Search for the cell housing the specified text and yield its [X, Y] center coordinate. 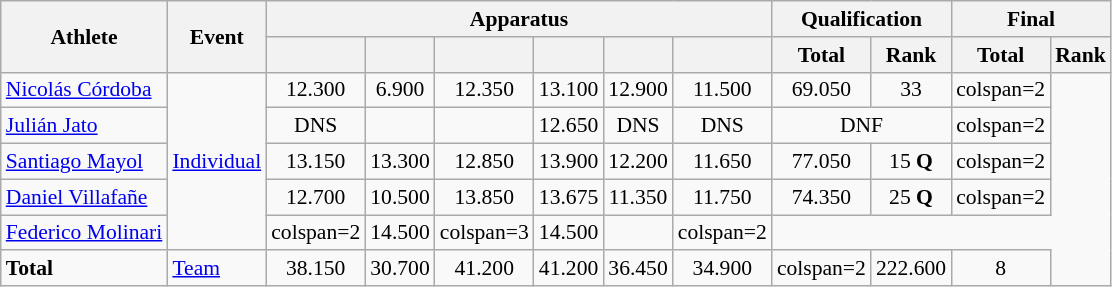
69.050 [822, 90]
11.750 [722, 197]
Santiago Mayol [84, 162]
Team [216, 269]
13.850 [484, 197]
13.100 [568, 90]
Daniel Villafañe [84, 197]
77.050 [822, 162]
Federico Molinari [84, 233]
Final [1031, 19]
DNF [862, 126]
11.350 [638, 197]
11.500 [722, 90]
25 Q [911, 197]
38.150 [316, 269]
12.300 [316, 90]
74.350 [822, 197]
Event [216, 36]
Individual [216, 161]
Julián Jato [84, 126]
Qualification [862, 19]
15 Q [911, 162]
13.900 [568, 162]
Nicolás Córdoba [84, 90]
34.900 [722, 269]
6.900 [400, 90]
10.500 [400, 197]
colspan=3 [484, 233]
12.350 [484, 90]
8 [1000, 269]
12.650 [568, 126]
30.700 [400, 269]
Apparatus [519, 19]
12.200 [638, 162]
13.300 [400, 162]
222.600 [911, 269]
12.700 [316, 197]
33 [911, 90]
12.900 [638, 90]
36.450 [638, 269]
Athlete [84, 36]
11.650 [722, 162]
13.675 [568, 197]
13.150 [316, 162]
12.850 [484, 162]
